Find where the given text appears and provide that cell's center as (x, y) coordinate. 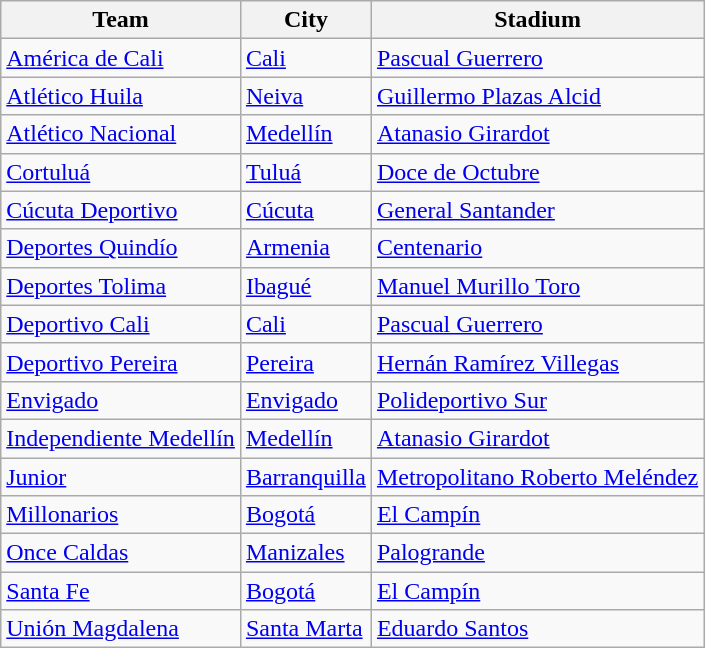
Team (121, 20)
Eduardo Santos (537, 629)
Cúcuta (306, 210)
Manuel Murillo Toro (537, 286)
América de Cali (121, 58)
Palogrande (537, 553)
Manizales (306, 553)
Deportes Quindío (121, 248)
Millonarios (121, 515)
Armenia (306, 248)
Polideportivo Sur (537, 400)
Guillermo Plazas Alcid (537, 96)
Neiva (306, 96)
Atlético Nacional (121, 134)
Once Caldas (121, 553)
City (306, 20)
Barranquilla (306, 477)
General Santander (537, 210)
Unión Magdalena (121, 629)
Ibagué (306, 286)
Hernán Ramírez Villegas (537, 362)
Santa Marta (306, 629)
Cortuluá (121, 172)
Santa Fe (121, 591)
Atlético Huila (121, 96)
Junior (121, 477)
Deportivo Pereira (121, 362)
Independiente Medellín (121, 438)
Cúcuta Deportivo (121, 210)
Doce de Octubre (537, 172)
Deportivo Cali (121, 324)
Tuluá (306, 172)
Pereira (306, 362)
Stadium (537, 20)
Metropolitano Roberto Meléndez (537, 477)
Centenario (537, 248)
Deportes Tolima (121, 286)
